From the cell containing the given text, extract its center point as [X, Y] coordinate. 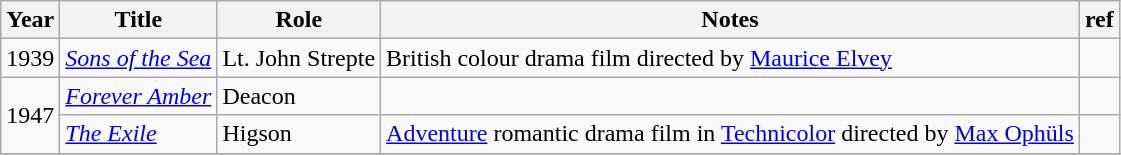
Year [30, 20]
Forever Amber [138, 96]
1939 [30, 58]
1947 [30, 115]
Notes [730, 20]
Role [299, 20]
Title [138, 20]
Sons of the Sea [138, 58]
Lt. John Strepte [299, 58]
The Exile [138, 134]
British colour drama film directed by Maurice Elvey [730, 58]
Higson [299, 134]
ref [1099, 20]
Adventure romantic drama film in Technicolor directed by Max Ophüls [730, 134]
Deacon [299, 96]
